Return the [x, y] coordinate for the center point of the cell that contains the specified text.  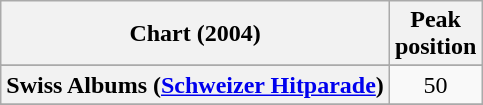
50 [435, 85]
Peakposition [435, 34]
Chart (2004) [196, 34]
Swiss Albums (Schweizer Hitparade) [196, 85]
